From the cell containing the given text, extract its center point as (x, y) coordinate. 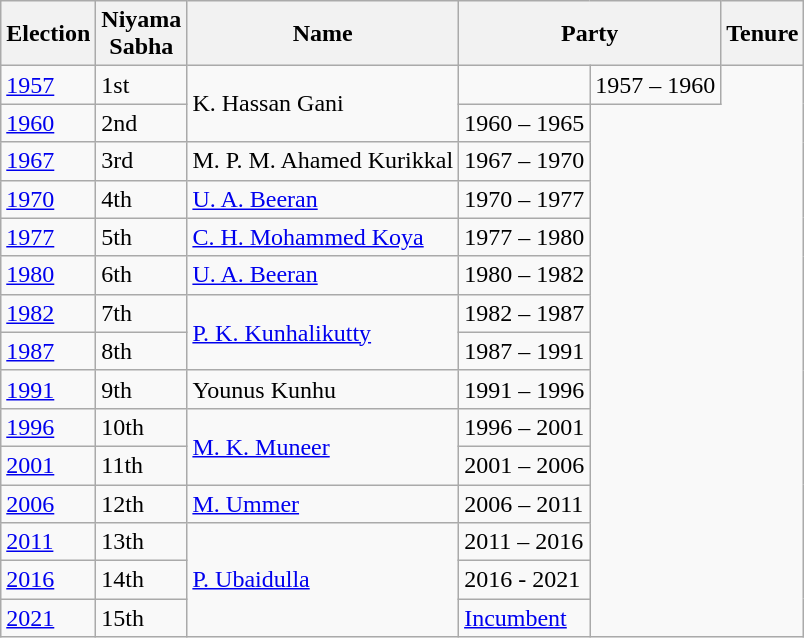
10th (142, 427)
P. Ubaidulla (323, 580)
2021 (48, 618)
12th (142, 503)
1980 – 1982 (524, 275)
7th (142, 313)
Name (323, 34)
1982 – 1987 (524, 313)
1967 (48, 161)
2011 – 2016 (524, 542)
1957 – 1960 (656, 85)
1957 (48, 85)
1996 (48, 427)
1960 (48, 123)
M. Ummer (323, 503)
2006 – 2011 (524, 503)
2016 - 2021 (524, 580)
1960 – 1965 (524, 123)
M. K. Muneer (323, 446)
6th (142, 275)
1982 (48, 313)
NiyamaSabha (142, 34)
14th (142, 580)
1970 (48, 199)
1991 – 1996 (524, 389)
4th (142, 199)
9th (142, 389)
Party (590, 34)
1987 – 1991 (524, 351)
2016 (48, 580)
1980 (48, 275)
C. H. Mohammed Koya (323, 237)
1977 (48, 237)
K. Hassan Gani (323, 104)
1987 (48, 351)
2001 – 2006 (524, 465)
5th (142, 237)
8th (142, 351)
M. P. M. Ahamed Kurikkal (323, 161)
2011 (48, 542)
1977 – 1980 (524, 237)
2006 (48, 503)
1996 – 2001 (524, 427)
11th (142, 465)
Younus Kunhu (323, 389)
1st (142, 85)
2nd (142, 123)
1967 – 1970 (524, 161)
Election (48, 34)
2001 (48, 465)
1991 (48, 389)
13th (142, 542)
1970 – 1977 (524, 199)
3rd (142, 161)
Tenure (762, 34)
15th (142, 618)
P. K. Kunhalikutty (323, 332)
Incumbent (524, 618)
